Search for the cell housing the specified text and yield its (X, Y) center coordinate. 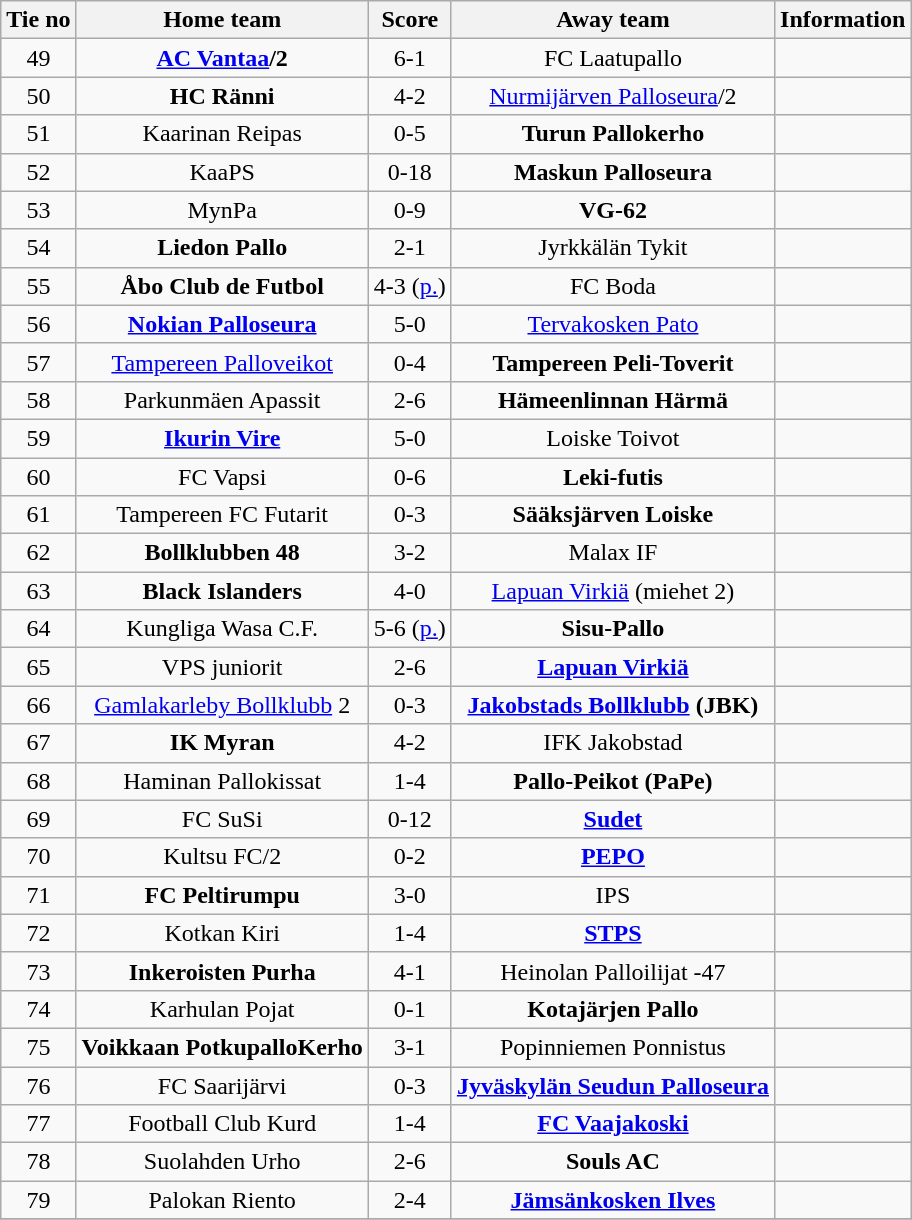
Jyrkkälän Tykit (612, 248)
Lapuan Virkiä (612, 667)
49 (38, 58)
Score (410, 20)
STPS (612, 933)
MynPa (222, 210)
Haminan Pallokissat (222, 781)
57 (38, 362)
62 (38, 553)
Maskun Palloseura (612, 172)
0-1 (410, 1009)
Sisu-Pallo (612, 629)
77 (38, 1124)
Bollklubben 48 (222, 553)
0-5 (410, 134)
50 (38, 96)
0-4 (410, 362)
0-6 (410, 477)
59 (38, 438)
72 (38, 933)
4-1 (410, 971)
51 (38, 134)
78 (38, 1162)
Nokian Palloseura (222, 324)
Popinniemen Ponnistus (612, 1047)
79 (38, 1200)
AC Vantaa/2 (222, 58)
FC Vapsi (222, 477)
0-2 (410, 857)
Loiske Toivot (612, 438)
2-4 (410, 1200)
Karhulan Pojat (222, 1009)
Ikurin Vire (222, 438)
IK Myran (222, 743)
65 (38, 667)
61 (38, 515)
Information (843, 20)
66 (38, 705)
Palokan Riento (222, 1200)
3-2 (410, 553)
Hämeenlinnan Härmä (612, 400)
Liedon Pallo (222, 248)
Kaarinan Reipas (222, 134)
Inkeroisten Purha (222, 971)
Sääksjärven Loiske (612, 515)
70 (38, 857)
Turun Pallokerho (612, 134)
Away team (612, 20)
Tampereen FC Futarit (222, 515)
3-1 (410, 1047)
FC Peltirumpu (222, 895)
Pallo-Peikot (PaPe) (612, 781)
56 (38, 324)
55 (38, 286)
Jyväskylän Seudun Palloseura (612, 1085)
Kultsu FC/2 (222, 857)
Åbo Club de Futbol (222, 286)
4-0 (410, 591)
3-0 (410, 895)
73 (38, 971)
53 (38, 210)
Tervakosken Pato (612, 324)
67 (38, 743)
0-12 (410, 819)
Lapuan Virkiä (miehet 2) (612, 591)
6-1 (410, 58)
54 (38, 248)
68 (38, 781)
Jakobstads Bollklubb (JBK) (612, 705)
64 (38, 629)
76 (38, 1085)
52 (38, 172)
FC Vaajakoski (612, 1124)
PEPO (612, 857)
75 (38, 1047)
Kotajärjen Pallo (612, 1009)
Gamlakarleby Bollklubb 2 (222, 705)
Heinolan Palloilijat -47 (612, 971)
IFK Jakobstad (612, 743)
Voikkaan PotkupalloKerho (222, 1047)
Leki-futis (612, 477)
FC Laatupallo (612, 58)
Home team (222, 20)
Sudet (612, 819)
60 (38, 477)
KaaPS (222, 172)
FC Saarijärvi (222, 1085)
2-1 (410, 248)
VG-62 (612, 210)
Malax IF (612, 553)
Football Club Kurd (222, 1124)
Kungliga Wasa C.F. (222, 629)
VPS juniorit (222, 667)
5-6 (p.) (410, 629)
74 (38, 1009)
Parkunmäen Apassit (222, 400)
Tie no (38, 20)
0-9 (410, 210)
Kotkan Kiri (222, 933)
Suolahden Urho (222, 1162)
Tampereen Peli-Toverit (612, 362)
FC Boda (612, 286)
Souls AC (612, 1162)
Nurmijärven Palloseura/2 (612, 96)
0-18 (410, 172)
71 (38, 895)
69 (38, 819)
Jämsänkosken Ilves (612, 1200)
4-3 (p.) (410, 286)
58 (38, 400)
HC Ränni (222, 96)
Tampereen Palloveikot (222, 362)
Black Islanders (222, 591)
IPS (612, 895)
FC SuSi (222, 819)
63 (38, 591)
